Extract the (X, Y) coordinate from the center of the cell holding the provided text.  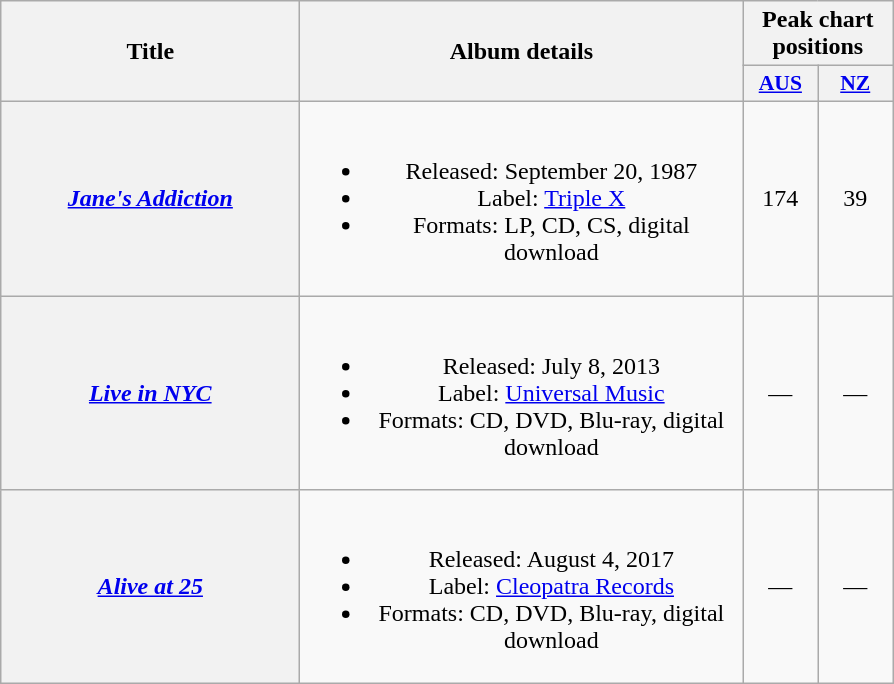
Peak chart positions (818, 34)
Title (150, 52)
Released: August 4, 2017Label: Cleopatra RecordsFormats: CD, DVD, Blu-ray, digital download (522, 587)
Jane's Addiction (150, 198)
Live in NYC (150, 393)
Released: September 20, 1987Label: Triple XFormats: LP, CD, CS, digital download (522, 198)
39 (856, 198)
AUS (780, 84)
Released: July 8, 2013Label: Universal MusicFormats: CD, DVD, Blu-ray, digital download (522, 393)
Alive at 25 (150, 587)
Album details (522, 52)
NZ (856, 84)
174 (780, 198)
